Identify which cell holds the provided text, then report its [X, Y] central coordinate. 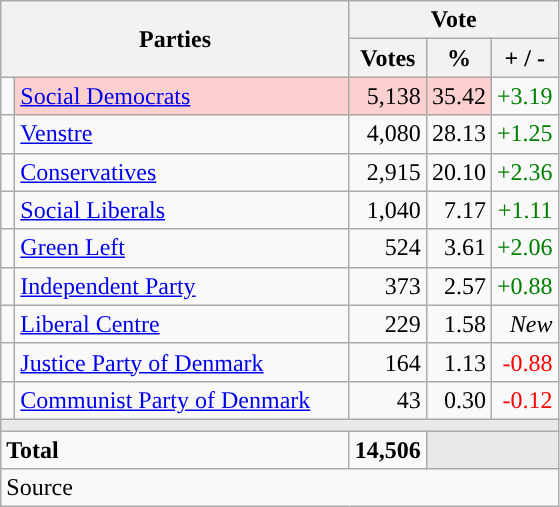
524 [388, 248]
Votes [388, 58]
1.13 [458, 362]
Total [176, 449]
5,138 [388, 96]
+0.88 [524, 286]
+1.25 [524, 134]
229 [388, 324]
Green Left [182, 248]
-0.88 [524, 362]
0.30 [458, 400]
Parties [176, 39]
164 [388, 362]
20.10 [458, 172]
1.58 [458, 324]
Source [280, 488]
4,080 [388, 134]
3.61 [458, 248]
43 [388, 400]
+1.11 [524, 210]
+3.19 [524, 96]
35.42 [458, 96]
2,915 [388, 172]
1,040 [388, 210]
% [458, 58]
Communist Party of Denmark [182, 400]
Venstre [182, 134]
Independent Party [182, 286]
+2.06 [524, 248]
Social Democrats [182, 96]
28.13 [458, 134]
-0.12 [524, 400]
Conservatives [182, 172]
7.17 [458, 210]
Liberal Centre [182, 324]
Vote [454, 20]
Social Liberals [182, 210]
New [524, 324]
373 [388, 286]
14,506 [388, 449]
2.57 [458, 286]
+2.36 [524, 172]
Justice Party of Denmark [182, 362]
+ / - [524, 58]
